From the cell containing the given text, extract its center point as [x, y] coordinate. 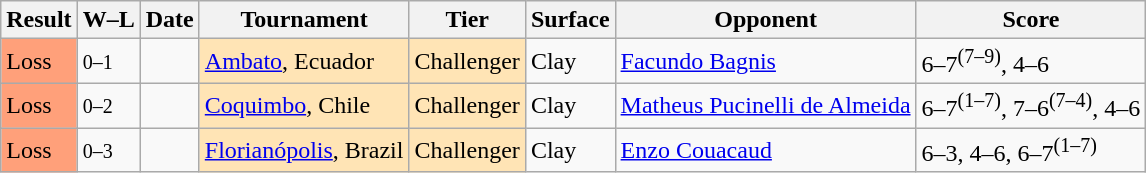
W–L [108, 20]
Opponent [766, 20]
0–3 [108, 150]
6–3, 4–6, 6–7(1–7) [1031, 150]
Florianópolis, Brazil [304, 150]
Matheus Pucinelli de Almeida [766, 106]
Coquimbo, Chile [304, 106]
Enzo Couacaud [766, 150]
Date [170, 20]
Surface [570, 20]
Ambato, Ecuador [304, 62]
6–7(7–9), 4–6 [1031, 62]
Tier [467, 20]
Tournament [304, 20]
0–2 [108, 106]
Facundo Bagnis [766, 62]
0–1 [108, 62]
6–7(1–7), 7–6(7–4), 4–6 [1031, 106]
Score [1031, 20]
Result [39, 20]
